Find where the given text appears and provide that cell's center as (x, y) coordinate. 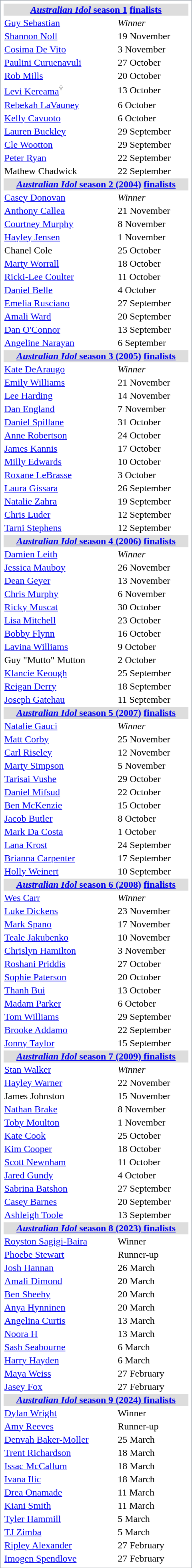
Harry Hayden (60, 1360)
26 March (153, 1268)
Peter Ryan (60, 158)
17 October (153, 448)
Lee Harding (60, 396)
Chris Murphy (60, 594)
8 October (153, 818)
Dylan Wright (60, 1413)
Lisa Mitchell (60, 620)
Rebekah LaVauney (60, 105)
24 October (153, 435)
25 September (153, 673)
Issac McCallum (60, 1466)
15 October (153, 805)
Cosima De Vito (60, 49)
15 September (153, 1043)
Emily Williams (60, 382)
Nathan Brake (60, 1109)
Jasey Fox (60, 1387)
Australian Idol season 1 finalists (96, 10)
Sash Seabourne (60, 1347)
Natalie Zahra (60, 501)
Ivana Ilic (60, 1479)
1 October (153, 832)
Damien Leith (60, 554)
Trent Richardson (60, 1453)
Jacob Butler (60, 818)
12 November (153, 752)
2 October (153, 660)
Thanh Bui (60, 990)
25 March (153, 1439)
Australian Idol season 6 (2008) finalists (96, 885)
23 November (153, 911)
Jonny Taylor (60, 1043)
Guy "Mutto" Mutton (60, 660)
Lana Krost (60, 845)
Tom Williams (60, 1017)
TJ Zimba (60, 1532)
Brianna Carpenter (60, 858)
Chanel Cole (60, 250)
Reigan Derry (60, 686)
Laura Gissara (60, 488)
Kate Cook (60, 1136)
6 September (153, 343)
Kate DeAraugo (60, 369)
Emelia Rusciano (60, 303)
Teale Jakubenko (60, 937)
6 November (153, 594)
10 November (153, 937)
Australian Idol season 2 (2004) finalists (96, 184)
17 September (153, 858)
Anne Robertson (60, 435)
Hayley Jensen (60, 237)
Jessica Mauboy (60, 567)
Josh Hannan (60, 1268)
22 November (153, 1083)
26 November (153, 567)
Angelina Curtis (60, 1321)
Shannon Noll (60, 36)
7 November (153, 409)
James Kannis (60, 448)
14 November (153, 396)
3 October (153, 475)
Chris Luder (60, 515)
Hayley Warner (60, 1083)
Australian Idol season 3 (2005) finalists (96, 356)
Luke Dickens (60, 911)
Brooke Addamo (60, 1030)
Tarisai Vushe (60, 779)
Roshani Priddis (60, 964)
Australian Idol season 8 (2023) finalists (96, 1228)
Sophie Paterson (60, 977)
Australian Idol season 4 (2006) finalists (96, 541)
Courtney Murphy (60, 224)
Denvah Baker-Moller (60, 1439)
Anthony Callea (60, 211)
Phoebe Stewart (60, 1254)
Dean Geyer (60, 581)
Jared Gundy (60, 1175)
Guy Sebastian (60, 23)
Klancie Keough (60, 673)
Kim Cooper (60, 1149)
Mathew Chadwick (60, 171)
Australian Idol season 7 (2009) finalists (96, 1056)
Amy Reeves (60, 1426)
Tarni Stephens (60, 528)
Ricki-Lee Coulter (60, 277)
Natalie Gauci (60, 726)
13 November (153, 581)
Milly Edwards (60, 462)
Dan England (60, 409)
Ashleigh Toole (60, 1215)
Daniel Spillane (60, 422)
Ben McKenzie (60, 805)
Casey Donovan (60, 197)
Toby Moulton (60, 1122)
Ben Sheehy (60, 1294)
Maya Weiss (60, 1373)
Anya Hynninen (60, 1307)
James Johnston (60, 1096)
29 October (153, 779)
11 September (153, 700)
19 September (153, 501)
Ricky Muscat (60, 607)
Royston Sagigi-Baira (60, 1241)
Angeline Narayan (60, 343)
Daniel Mifsud (60, 792)
Dan O'Connor (60, 330)
5 November (153, 766)
Stan Walker (60, 1069)
Marty Worrall (60, 263)
24 September (153, 845)
Noora H (60, 1334)
30 October (153, 607)
26 September (153, 488)
18 September (153, 686)
Mark Da Costa (60, 832)
Paulini Curuenavuli (60, 62)
Rob Mills (60, 76)
Kelly Cavuoto (60, 118)
Imogen Spendlove (60, 1558)
25 November (153, 739)
Sabrina Batshon (60, 1188)
Casey Barnes (60, 1202)
17 November (153, 924)
Cle Wootton (60, 145)
10 September (153, 871)
Roxane LeBrasse (60, 475)
Amali Dimond (60, 1281)
Levi Kereama† (60, 90)
Carl Riseley (60, 752)
Australian Idol season 9 (2024) finalists (96, 1400)
Chrislyn Hamilton (60, 951)
9 October (153, 647)
Mark Spano (60, 924)
19 November (153, 36)
Amali Ward (60, 316)
Australian Idol season 5 (2007) finalists (96, 713)
Wes Carr (60, 898)
Marty Simpson (60, 766)
Kiani Smith (60, 1506)
23 October (153, 620)
Madam Parker (60, 1003)
Ripley Alexander (60, 1545)
Daniel Belle (60, 290)
Bobby Flynn (60, 633)
Lauren Buckley (60, 131)
Drea Onamade (60, 1492)
Tyler Hammill (60, 1519)
Joseph Gatehau (60, 700)
Holly Weinert (60, 871)
Matt Corby (60, 739)
31 October (153, 422)
Lavina Williams (60, 647)
16 October (153, 633)
15 November (153, 1096)
22 October (153, 792)
10 October (153, 462)
Scott Newnham (60, 1162)
